Detect which cell encompasses the target text, then output its [x, y] center coordinate. 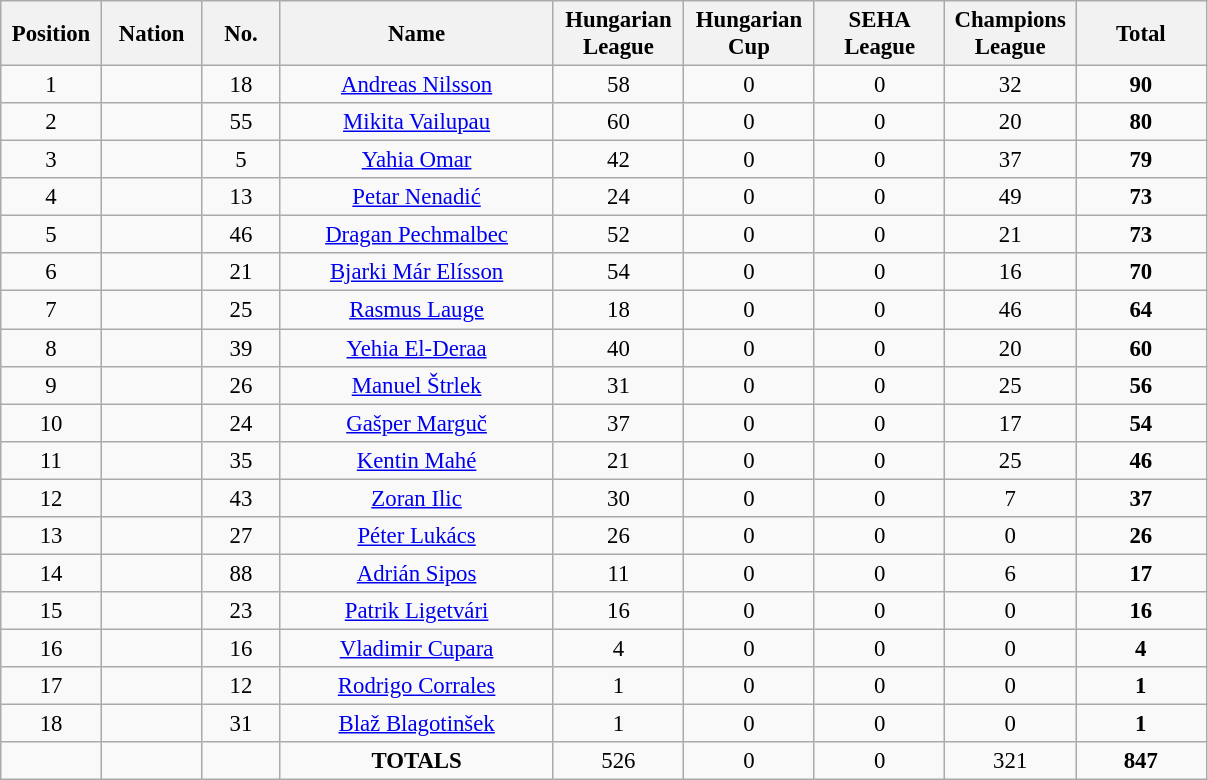
79 [1142, 160]
52 [618, 235]
32 [1010, 85]
80 [1142, 122]
SEHA League [880, 34]
Blaž Blagotinšek [416, 724]
56 [1142, 385]
70 [1142, 273]
Total [1142, 34]
9 [52, 385]
90 [1142, 85]
14 [52, 573]
Yahia Omar [416, 160]
TOTALS [416, 761]
64 [1142, 310]
35 [241, 460]
15 [52, 611]
321 [1010, 761]
Gašper Marguč [416, 423]
Bjarki Már Elísson [416, 273]
23 [241, 611]
847 [1142, 761]
Zoran Ilic [416, 498]
Dragan Pechmalbec [416, 235]
Hungarian League [618, 34]
Champions League [1010, 34]
88 [241, 573]
2 [52, 122]
39 [241, 348]
Mikita Vailupau [416, 122]
Name [416, 34]
No. [241, 34]
27 [241, 536]
40 [618, 348]
Vladimir Cupara [416, 648]
Nation [152, 34]
Rasmus Lauge [416, 310]
30 [618, 498]
3 [52, 160]
49 [1010, 197]
8 [52, 348]
Hungarian Cup [750, 34]
10 [52, 423]
Patrik Ligetvári [416, 611]
Position [52, 34]
Adrián Sipos [416, 573]
55 [241, 122]
Kentin Mahé [416, 460]
58 [618, 85]
Manuel Štrlek [416, 385]
Péter Lukács [416, 536]
43 [241, 498]
526 [618, 761]
Rodrigo Corrales [416, 686]
Andreas Nilsson [416, 85]
Yehia El-Deraa [416, 348]
Petar Nenadić [416, 197]
42 [618, 160]
